Determine the [x, y] coordinate at the center of the cell enclosing the given text.  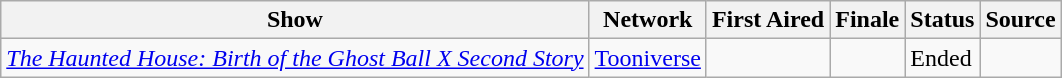
Source [1020, 20]
The Haunted House: Birth of the Ghost Ball X Second Story [295, 58]
Finale [868, 20]
Status [942, 20]
Ended [942, 58]
Show [295, 20]
First Aired [768, 20]
Network [648, 20]
Tooniverse [648, 58]
